Determine the (X, Y) coordinate at the center of the cell enclosing the given text.  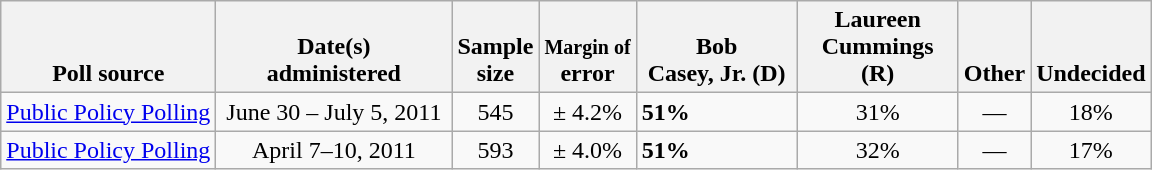
593 (496, 150)
Bob Casey, Jr. (D) (716, 47)
± 4.0% (588, 150)
Undecided (1091, 47)
18% (1091, 112)
LaureenCummings (R) (878, 47)
June 30 – July 5, 2011 (334, 112)
Poll source (108, 47)
17% (1091, 150)
31% (878, 112)
Date(s)administered (334, 47)
April 7–10, 2011 (334, 150)
545 (496, 112)
Margin oferror (588, 47)
32% (878, 150)
Samplesize (496, 47)
Other (994, 47)
± 4.2% (588, 112)
